For the text-containing cell, return its midpoint in [X, Y] coordinate format. 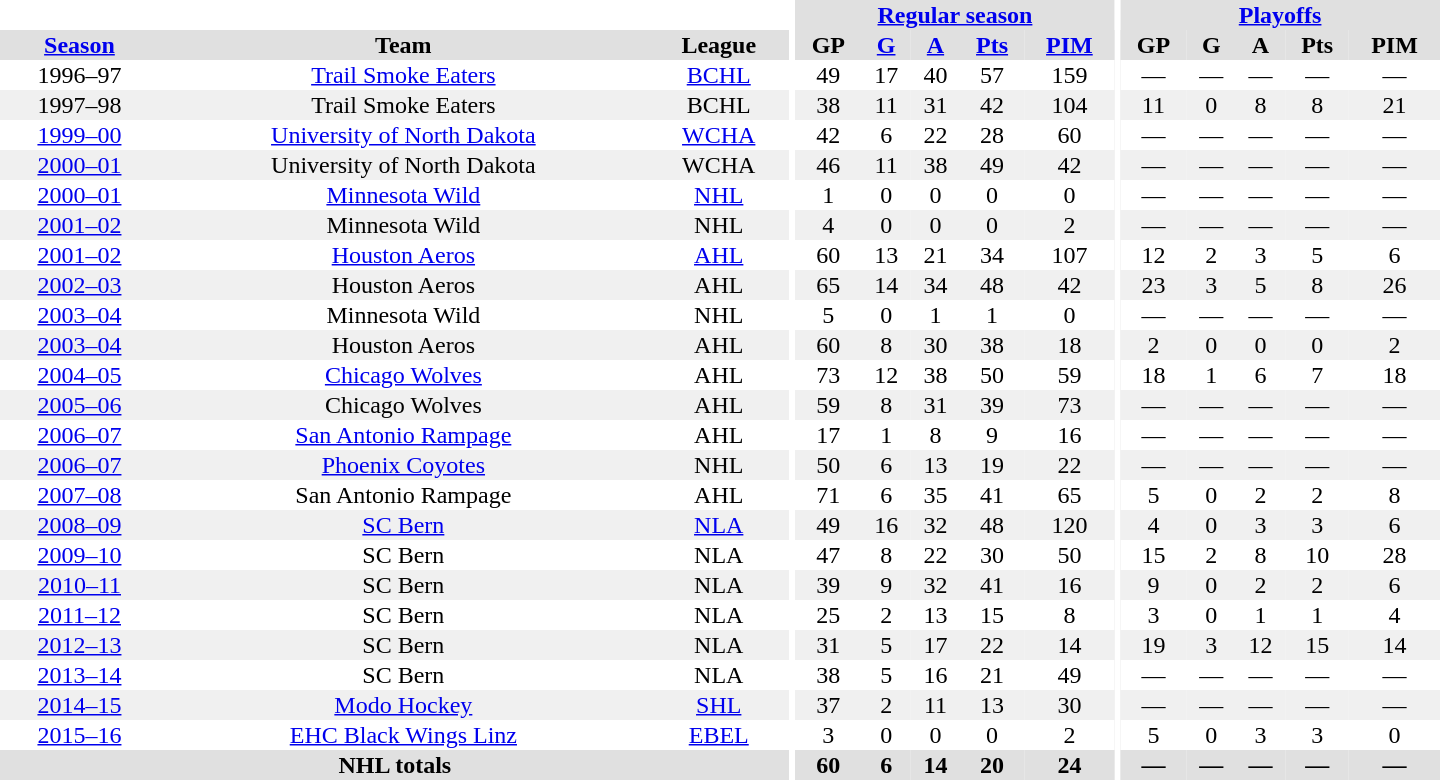
SHL [719, 705]
2011–12 [80, 615]
1999–00 [80, 135]
20 [992, 765]
2007–08 [80, 495]
57 [992, 75]
26 [1394, 285]
7 [1317, 375]
Season [80, 45]
2008–09 [80, 525]
10 [1317, 555]
Regular season [955, 15]
107 [1070, 255]
NHL totals [395, 765]
159 [1070, 75]
35 [936, 495]
Team [404, 45]
71 [828, 495]
40 [936, 75]
2012–13 [80, 645]
23 [1153, 285]
1997–98 [80, 105]
EBEL [719, 735]
Phoenix Coyotes [404, 465]
46 [828, 165]
2004–05 [80, 375]
Modo Hockey [404, 705]
104 [1070, 105]
League [719, 45]
2009–10 [80, 555]
2002–03 [80, 285]
Playoffs [1280, 15]
24 [1070, 765]
37 [828, 705]
120 [1070, 525]
1996–97 [80, 75]
EHC Black Wings Linz [404, 735]
2013–14 [80, 675]
47 [828, 555]
2005–06 [80, 405]
2015–16 [80, 735]
2014–15 [80, 705]
25 [828, 615]
2010–11 [80, 585]
